Locate the cell with the specified text and output its (X, Y) center coordinate. 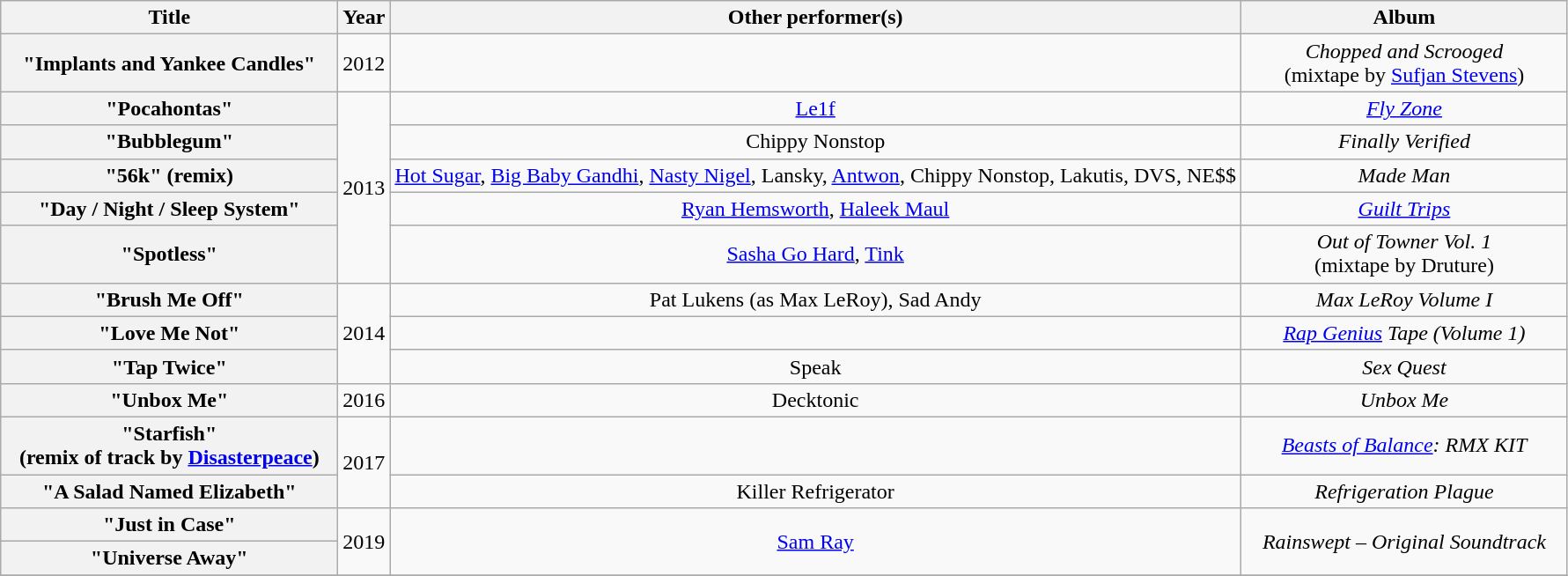
Rainswept – Original Soundtrack (1403, 542)
Fly Zone (1403, 108)
2013 (364, 187)
Decktonic (815, 400)
Sam Ray (815, 542)
"Starfish"(remix of track by Disasterpeace) (169, 446)
Album (1403, 18)
2012 (364, 63)
Sasha Go Hard, Tink (815, 254)
2014 (364, 333)
Unbox Me (1403, 400)
Speak (815, 366)
Rap Genius Tape (Volume 1) (1403, 333)
"Universe Away" (169, 558)
"Brush Me Off" (169, 299)
"A Salad Named Elizabeth" (169, 491)
"Day / Night / Sleep System" (169, 209)
Out of Towner Vol. 1(mixtape by Druture) (1403, 254)
"Spotless" (169, 254)
2016 (364, 400)
"56k" (remix) (169, 175)
Beasts of Balance: RMX KIT (1403, 446)
Max LeRoy Volume I (1403, 299)
Finally Verified (1403, 142)
Title (169, 18)
Other performer(s) (815, 18)
Pat Lukens (as Max LeRoy), Sad Andy (815, 299)
"Bubblegum" (169, 142)
Sex Quest (1403, 366)
Year (364, 18)
"Implants and Yankee Candles" (169, 63)
"Love Me Not" (169, 333)
Hot Sugar, Big Baby Gandhi, Nasty Nigel, Lansky, Antwon, Chippy Nonstop, Lakutis, DVS, NE$$ (815, 175)
Made Man (1403, 175)
Guilt Trips (1403, 209)
Chippy Nonstop (815, 142)
"Just in Case" (169, 525)
"Tap Twice" (169, 366)
Refrigeration Plague (1403, 491)
Le1f (815, 108)
Ryan Hemsworth, Haleek Maul (815, 209)
"Pocahontas" (169, 108)
Killer Refrigerator (815, 491)
"Unbox Me" (169, 400)
Chopped and Scrooged(mixtape by Sufjan Stevens) (1403, 63)
2017 (364, 462)
2019 (364, 542)
